For the text-containing cell, return its midpoint in (x, y) coordinate format. 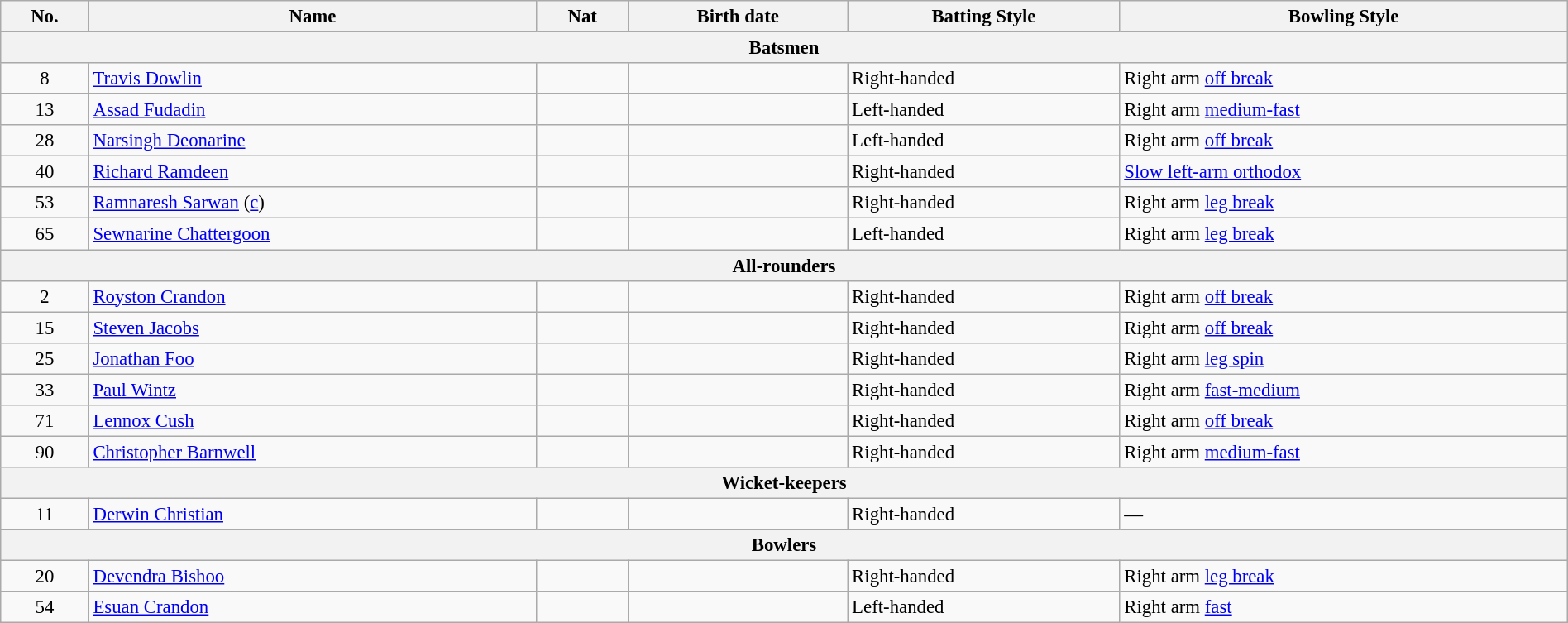
2 (45, 296)
90 (45, 452)
Richard Ramdeen (313, 172)
20 (45, 577)
Bowlers (784, 545)
Jonathan Foo (313, 358)
Slow left-arm orthodox (1343, 172)
11 (45, 514)
54 (45, 607)
Ramnaresh Sarwan (c) (313, 203)
No. (45, 17)
Batsmen (784, 48)
Assad Fudadin (313, 110)
25 (45, 358)
Right arm fast (1343, 607)
Nat (582, 17)
Devendra Bishoo (313, 577)
Birth date (738, 17)
Derwin Christian (313, 514)
40 (45, 172)
65 (45, 234)
Bowling Style (1343, 17)
Narsingh Deonarine (313, 141)
Travis Dowlin (313, 79)
Name (313, 17)
8 (45, 79)
Batting Style (984, 17)
71 (45, 421)
Sewnarine Chattergoon (313, 234)
28 (45, 141)
33 (45, 390)
Steven Jacobs (313, 328)
Christopher Barnwell (313, 452)
Right arm leg spin (1343, 358)
Royston Crandon (313, 296)
Wicket-keepers (784, 483)
53 (45, 203)
Esuan Crandon (313, 607)
Paul Wintz (313, 390)
13 (45, 110)
Lennox Cush (313, 421)
15 (45, 328)
All-rounders (784, 266)
Right arm fast-medium (1343, 390)
— (1343, 514)
